Locate the cell with the specified text and output its [X, Y] center coordinate. 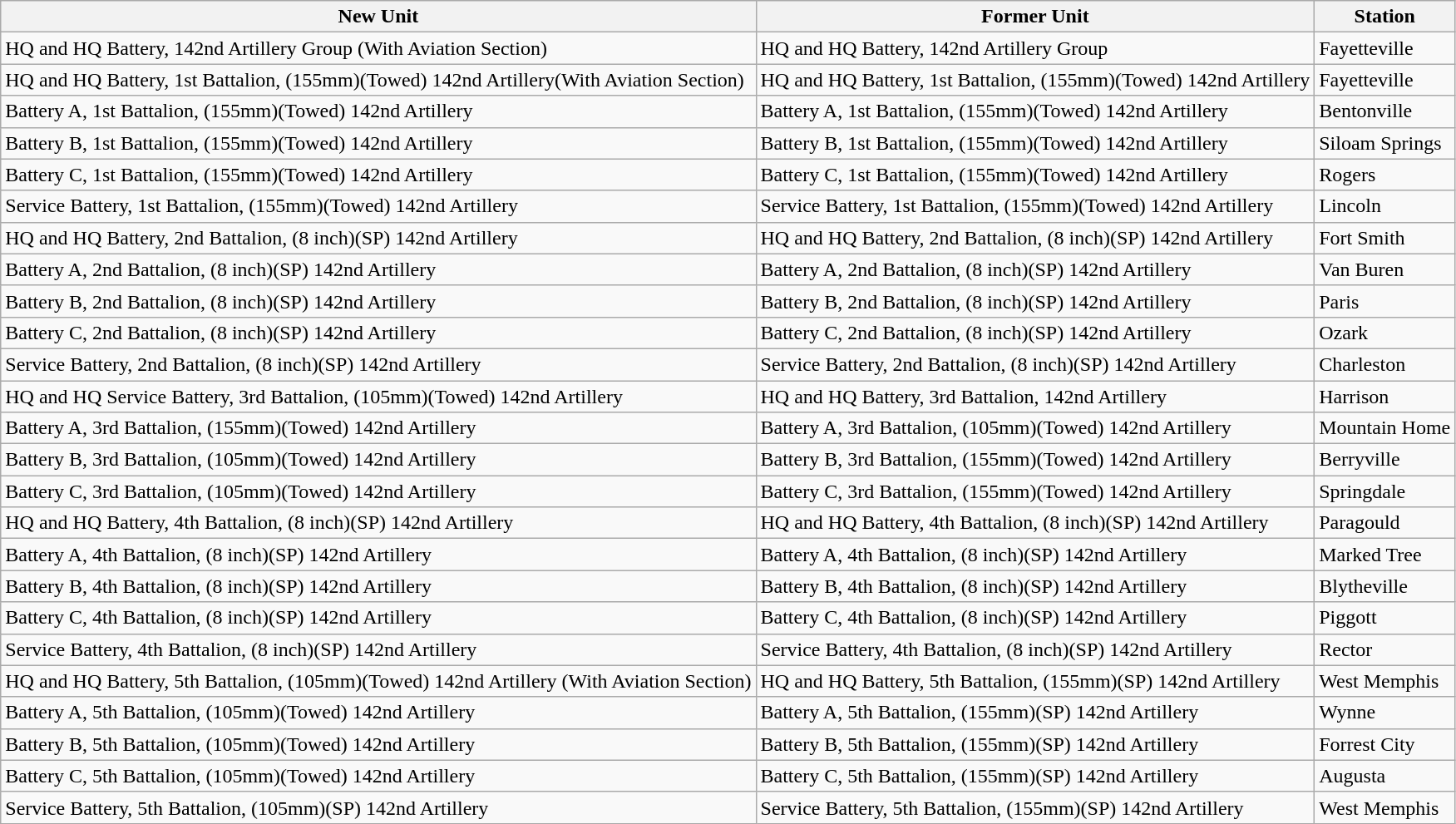
Battery C, 5th Battalion, (155mm)(SP) 142nd Artillery [1035, 776]
Marked Tree [1385, 555]
Springdale [1385, 491]
Mountain Home [1385, 428]
HQ and HQ Battery, 142nd Artillery Group [1035, 48]
Battery A, 5th Battalion, (105mm)(Towed) 142nd Artillery [378, 713]
Service Battery, 5th Battalion, (105mm)(SP) 142nd Artillery [378, 807]
HQ and HQ Battery, 1st Battalion, (155mm)(Towed) 142nd Artillery [1035, 80]
HQ and HQ Battery, 5th Battalion, (155mm)(SP) 142nd Artillery [1035, 681]
Siloam Springs [1385, 143]
Station [1385, 17]
HQ and HQ Service Battery, 3rd Battalion, (105mm)(Towed) 142nd Artillery [378, 397]
Paris [1385, 301]
Battery A, 5th Battalion, (155mm)(SP) 142nd Artillery [1035, 713]
Berryville [1385, 460]
Rogers [1385, 175]
Battery C, 3rd Battalion, (105mm)(Towed) 142nd Artillery [378, 491]
Battery A, 3rd Battalion, (155mm)(Towed) 142nd Artillery [378, 428]
Battery C, 5th Battalion, (105mm)(Towed) 142nd Artillery [378, 776]
Charleston [1385, 364]
HQ and HQ Battery, 1st Battalion, (155mm)(Towed) 142nd Artillery(With Aviation Section) [378, 80]
Battery B, 3rd Battalion, (155mm)(Towed) 142nd Artillery [1035, 460]
Former Unit [1035, 17]
Battery B, 5th Battalion, (105mm)(Towed) 142nd Artillery [378, 744]
Piggott [1385, 618]
Blytheville [1385, 586]
New Unit [378, 17]
Battery A, 3rd Battalion, (105mm)(Towed) 142nd Artillery [1035, 428]
Rector [1385, 649]
Ozark [1385, 333]
Forrest City [1385, 744]
Battery C, 3rd Battalion, (155mm)(Towed) 142nd Artillery [1035, 491]
Augusta [1385, 776]
HQ and HQ Battery, 142nd Artillery Group (With Aviation Section) [378, 48]
Lincoln [1385, 206]
HQ and HQ Battery, 3rd Battalion, 142nd Artillery [1035, 397]
Harrison [1385, 397]
Paragould [1385, 523]
Van Buren [1385, 269]
Battery B, 5th Battalion, (155mm)(SP) 142nd Artillery [1035, 744]
Battery B, 3rd Battalion, (105mm)(Towed) 142nd Artillery [378, 460]
Wynne [1385, 713]
Service Battery, 5th Battalion, (155mm)(SP) 142nd Artillery [1035, 807]
HQ and HQ Battery, 5th Battalion, (105mm)(Towed) 142nd Artillery (With Aviation Section) [378, 681]
Bentonville [1385, 111]
Fort Smith [1385, 238]
